Return [X, Y] of the center of cell containing provided text 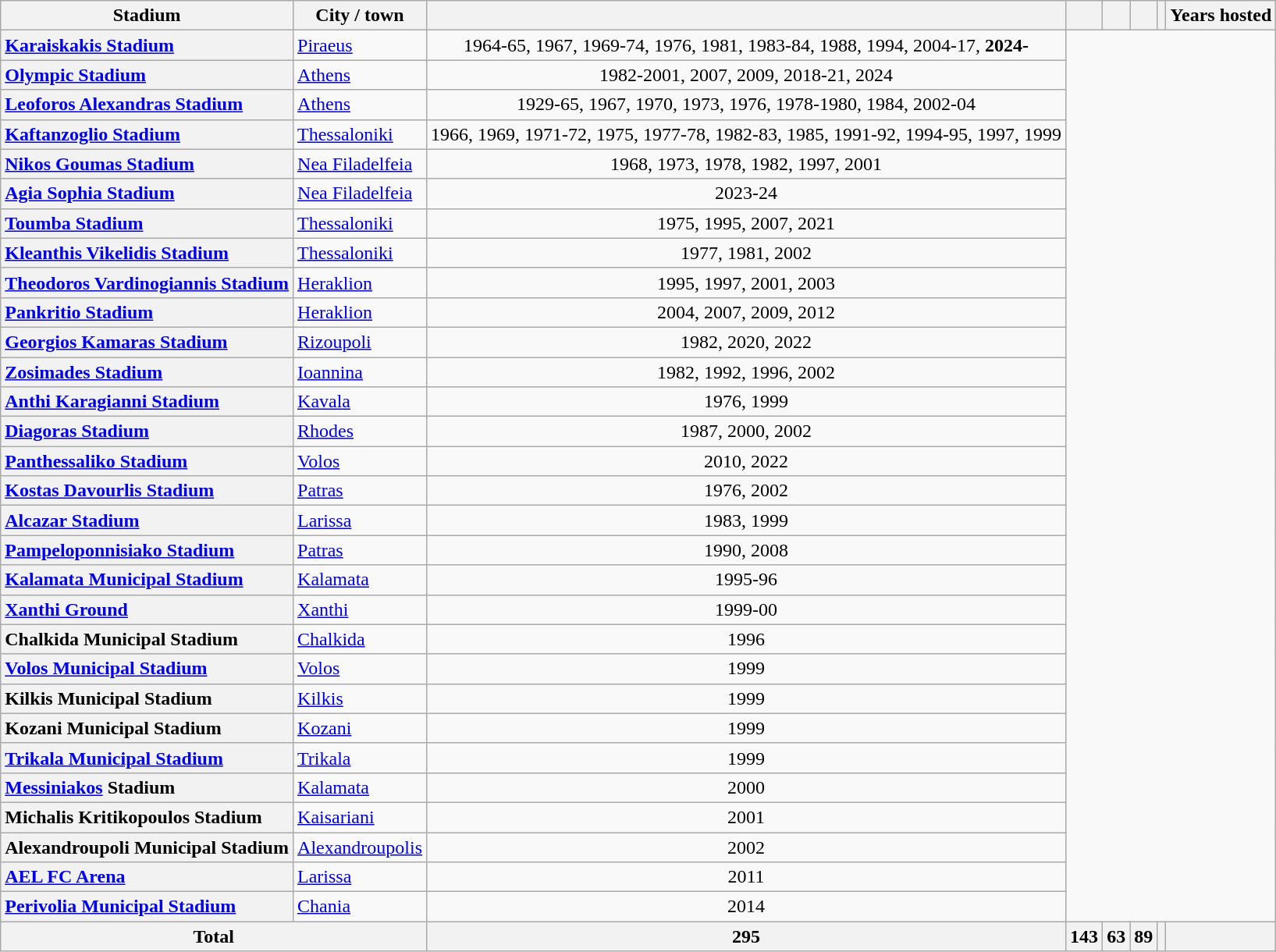
Zosimades Stadium [147, 372]
1968, 1973, 1978, 1982, 1997, 2001 [746, 164]
Trikala Municipal Stadium [147, 758]
1976, 2002 [746, 491]
1982, 2020, 2022 [746, 342]
Chania [361, 907]
Messiniakos Stadium [147, 787]
Alexandroupolis [361, 847]
Toumba Stadium [147, 223]
Michalis Kritikopoulos Stadium [147, 817]
295 [746, 936]
Trikala [361, 758]
Kilkis [361, 698]
Kostas Davourlis Stadium [147, 491]
1996 [746, 639]
Years hosted [1221, 16]
Chalkida Municipal Stadium [147, 639]
1975, 1995, 2007, 2021 [746, 223]
2004, 2007, 2009, 2012 [746, 312]
1977, 1981, 2002 [746, 253]
2014 [746, 907]
Volos Municipal Stadium [147, 669]
Olympic Stadium [147, 75]
2010, 2022 [746, 461]
2000 [746, 787]
Panthessaliko Stadium [147, 461]
1976, 1999 [746, 402]
Kleanthis Vikelidis Stadium [147, 253]
1964-65, 1967, 1969-74, 1976, 1981, 1983-84, 1988, 1994, 2004-17, 2024- [746, 45]
AEL FC Arena [147, 877]
2011 [746, 877]
1999-00 [746, 609]
Xanthi [361, 609]
Perivolia Municipal Stadium [147, 907]
2002 [746, 847]
1995, 1997, 2001, 2003 [746, 282]
Anthi Karagianni Stadium [147, 402]
Pampeloponnisiako Stadium [147, 550]
Kozani [361, 728]
1990, 2008 [746, 550]
Kaisariani [361, 817]
Rizoupoli [361, 342]
Nikos Goumas Stadium [147, 164]
143 [1085, 936]
1929-65, 1967, 1970, 1973, 1976, 1978-1980, 1984, 2002-04 [746, 105]
2001 [746, 817]
1982, 1992, 1996, 2002 [746, 372]
Karaiskakis Stadium [147, 45]
1983, 1999 [746, 520]
Theodoros Vardinogiannis Stadium [147, 282]
Chalkida [361, 639]
2023-24 [746, 194]
63 [1116, 936]
Piraeus [361, 45]
Agia Sophia Stadium [147, 194]
Leoforos Alexandras Stadium [147, 105]
Georgios Kamaras Stadium [147, 342]
Rhodes [361, 432]
Stadium [147, 16]
Alexandroupoli Municipal Stadium [147, 847]
Diagoras Stadium [147, 432]
City / town [361, 16]
89 [1144, 936]
Ioannina [361, 372]
Pankritio Stadium [147, 312]
Kaftanzoglio Stadium [147, 134]
Kilkis Municipal Stadium [147, 698]
Kalamata Municipal Stadium [147, 580]
Total [214, 936]
Kozani Municipal Stadium [147, 728]
1966, 1969, 1971-72, 1975, 1977-78, 1982-83, 1985, 1991-92, 1994-95, 1997, 1999 [746, 134]
1987, 2000, 2002 [746, 432]
1995-96 [746, 580]
1982-2001, 2007, 2009, 2018-21, 2024 [746, 75]
Alcazar Stadium [147, 520]
Kavala [361, 402]
Xanthi Ground [147, 609]
